Output the [x, y] coordinate of the center of the cell containing the given text.  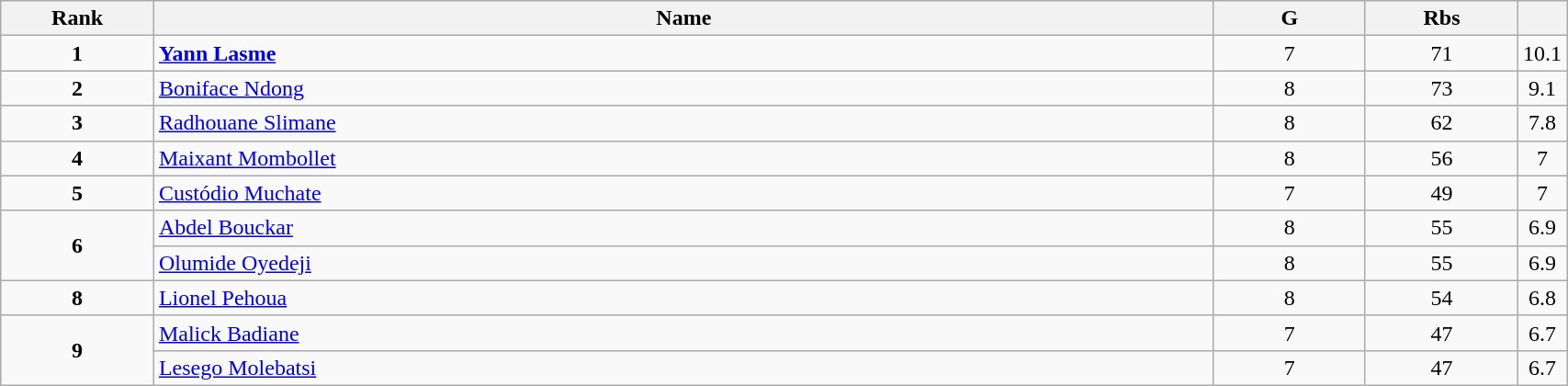
Name [683, 18]
4 [77, 158]
62 [1441, 123]
Malick Badiane [683, 333]
Rbs [1441, 18]
G [1290, 18]
10.1 [1543, 53]
9.1 [1543, 88]
2 [77, 88]
Olumide Oyedeji [683, 263]
Abdel Bouckar [683, 228]
6.8 [1543, 298]
9 [77, 350]
73 [1441, 88]
54 [1441, 298]
Boniface Ndong [683, 88]
Maixant Mombollet [683, 158]
Radhouane Slimane [683, 123]
56 [1441, 158]
6 [77, 245]
Custódio Muchate [683, 193]
1 [77, 53]
Yann Lasme [683, 53]
49 [1441, 193]
71 [1441, 53]
Lionel Pehoua [683, 298]
7.8 [1543, 123]
Rank [77, 18]
Lesego Molebatsi [683, 368]
3 [77, 123]
5 [77, 193]
